From the cell containing the given text, extract its center point as [X, Y] coordinate. 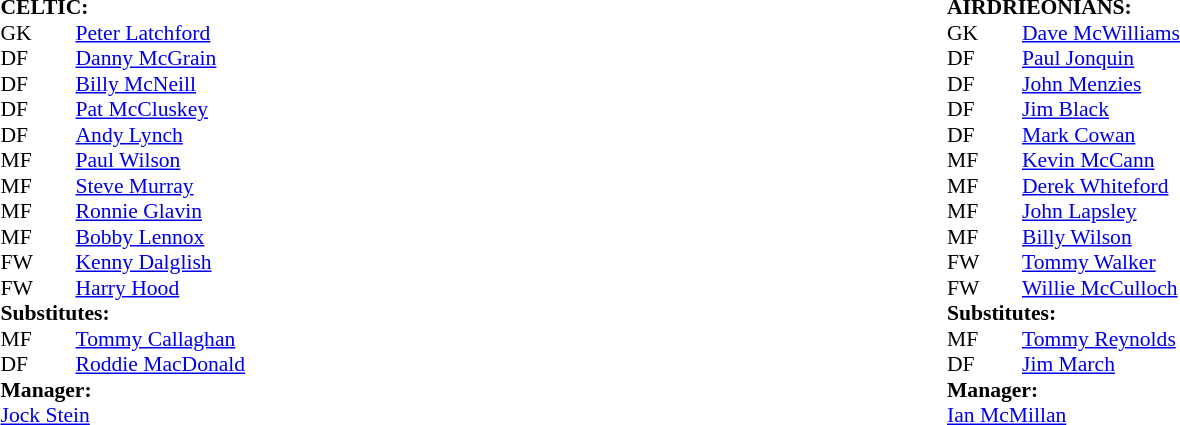
Roddie MacDonald [161, 365]
John Lapsley [1101, 211]
Paul Wilson [161, 161]
Peter Latchford [161, 33]
Kenny Dalglish [161, 263]
Mark Cowan [1101, 135]
Harry Hood [161, 288]
Billy Wilson [1101, 237]
Paul Jonquin [1101, 59]
John Menzies [1101, 84]
Bobby Lennox [161, 237]
Tommy Walker [1101, 263]
Tommy Callaghan [161, 339]
Andy Lynch [161, 135]
Ronnie Glavin [161, 211]
Derek Whiteford [1101, 186]
Danny McGrain [161, 59]
Willie McCulloch [1101, 288]
Jim March [1101, 365]
Steve Murray [161, 186]
Pat McCluskey [161, 109]
Kevin McCann [1101, 161]
Jim Black [1101, 109]
Billy McNeill [161, 84]
Dave McWilliams [1101, 33]
Tommy Reynolds [1101, 339]
